Identify which cell holds the provided text, then report its (X, Y) central coordinate. 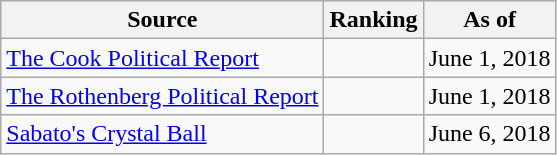
The Cook Political Report (162, 58)
As of (490, 20)
June 6, 2018 (490, 134)
Ranking (374, 20)
The Rothenberg Political Report (162, 96)
Sabato's Crystal Ball (162, 134)
Source (162, 20)
